For the text-containing cell, return its midpoint in (X, Y) coordinate format. 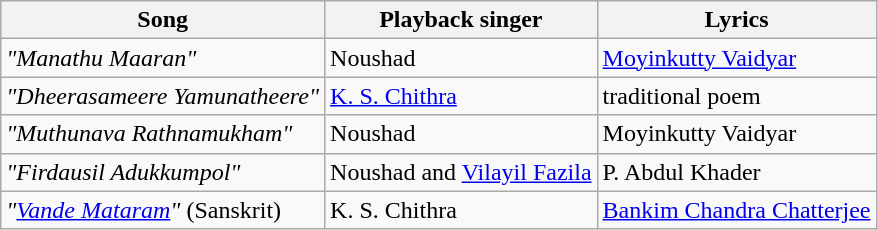
"Manathu Maaran" (163, 58)
"Vande Mataram" (Sanskrit) (163, 210)
traditional poem (736, 96)
"Dheerasameere Yamunatheere" (163, 96)
Lyrics (736, 20)
P. Abdul Khader (736, 172)
Noushad and Vilayil Fazila (461, 172)
Bankim Chandra Chatterjee (736, 210)
Playback singer (461, 20)
Song (163, 20)
"Muthunava Rathnamukham" (163, 134)
"Firdausil Adukkumpol" (163, 172)
